Scan for the cell matching the given text and deliver its [x, y] coordinate at center. 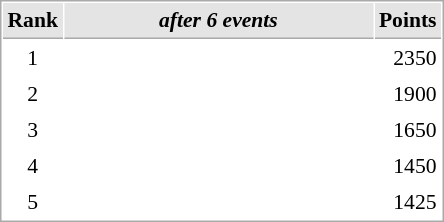
Points [408, 21]
after 6 events [218, 21]
4 [32, 165]
1650 [408, 129]
2350 [408, 57]
1425 [408, 201]
3 [32, 129]
1 [32, 57]
1450 [408, 165]
5 [32, 201]
1900 [408, 93]
2 [32, 93]
Rank [32, 21]
